Search for the cell housing the specified text and yield its [x, y] center coordinate. 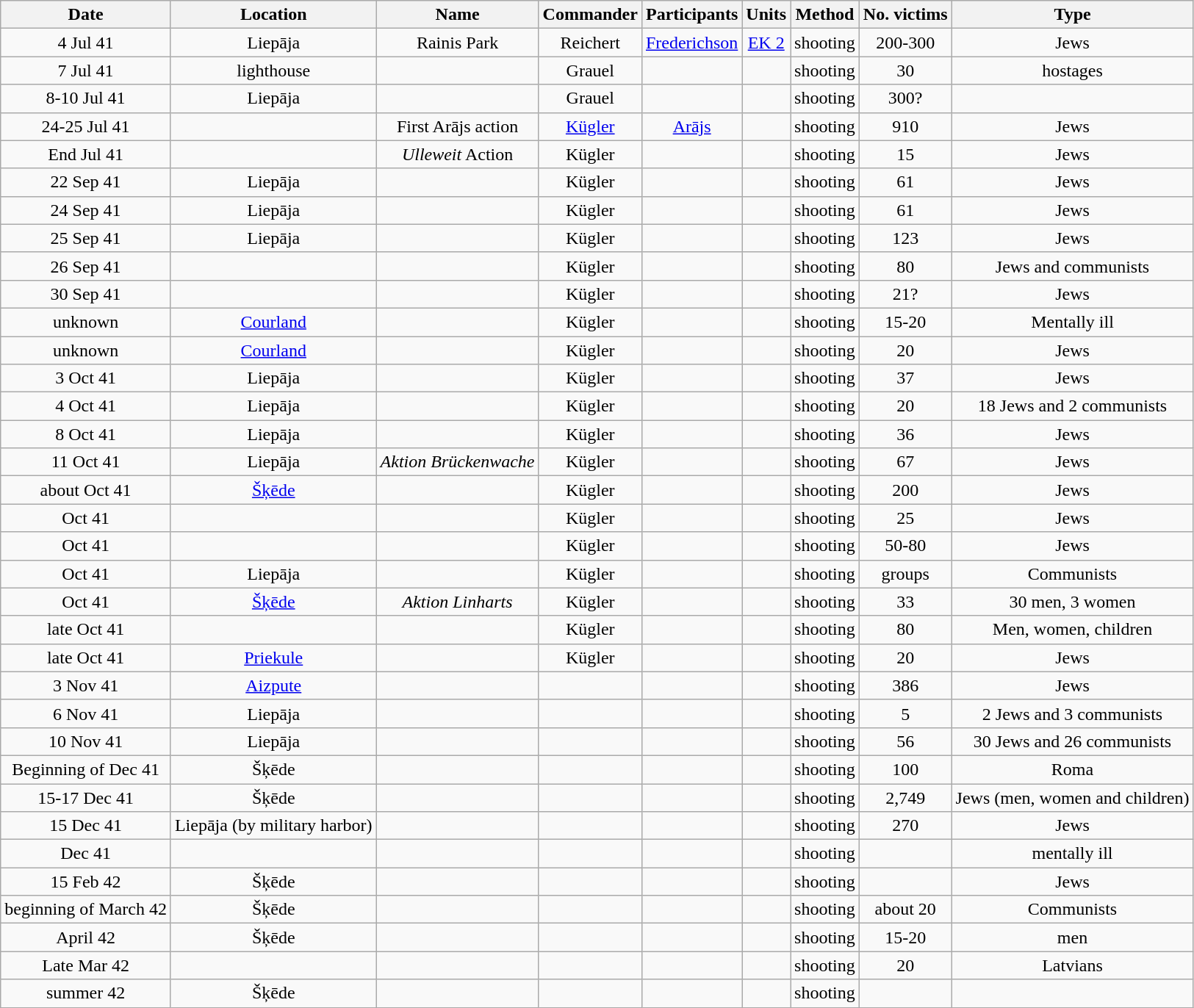
3 Oct 41 [86, 378]
30 [905, 71]
Ulleweit Action [457, 154]
7 Jul 41 [86, 71]
15 [905, 154]
386 [905, 685]
Aizpute [273, 685]
67 [905, 462]
No. victims [905, 15]
Location [273, 15]
Units [766, 15]
Participants [691, 15]
hostages [1073, 71]
4 Jul 41 [86, 43]
3 Nov 41 [86, 685]
21? [905, 294]
100 [905, 769]
300? [905, 98]
123 [905, 238]
10 Nov 41 [86, 741]
30 Sep 41 [86, 294]
24 Sep 41 [86, 210]
about Oct 41 [86, 490]
EK 2 [766, 43]
2 Jews and 3 communists [1073, 713]
270 [905, 826]
First Arājs action [457, 126]
910 [905, 126]
25 Sep 41 [86, 238]
56 [905, 741]
groups [905, 574]
4 Oct 41 [86, 406]
Jews and communists [1073, 266]
Men, women, children [1073, 630]
11 Oct 41 [86, 462]
April 42 [86, 937]
2,749 [905, 797]
50-80 [905, 546]
200 [905, 490]
End Jul 41 [86, 154]
33 [905, 602]
30 Jews and 26 communists [1073, 741]
30 men, 3 women [1073, 602]
beginning of March 42 [86, 910]
24-25 Jul 41 [86, 126]
Method [825, 15]
15 Feb 42 [86, 882]
about 20 [905, 910]
37 [905, 378]
200-300 [905, 43]
Late Mar 42 [86, 965]
18 Jews and 2 communists [1073, 406]
Reichert [590, 43]
Commander [590, 15]
Liepāja (by military harbor) [273, 826]
Jews (men, women and children) [1073, 797]
Beginning of Dec 41 [86, 769]
Frederichson [691, 43]
25 [905, 518]
mentally ill [1073, 854]
15 Dec 41 [86, 826]
Name [457, 15]
8-10 Jul 41 [86, 98]
men [1073, 937]
36 [905, 434]
Date [86, 15]
summer 42 [86, 993]
Latvians [1073, 965]
Rainis Park [457, 43]
Arājs [691, 126]
22 Sep 41 [86, 182]
Type [1073, 15]
5 [905, 713]
26 Sep 41 [86, 266]
Roma [1073, 769]
Priekule [273, 658]
Mentally ill [1073, 322]
lighthouse [273, 71]
Dec 41 [86, 854]
Aktion Brückenwache [457, 462]
Aktion Linharts [457, 602]
8 Oct 41 [86, 434]
6 Nov 41 [86, 713]
15-17 Dec 41 [86, 797]
